Extract the [x, y] coordinate from the center of the cell holding the provided text.  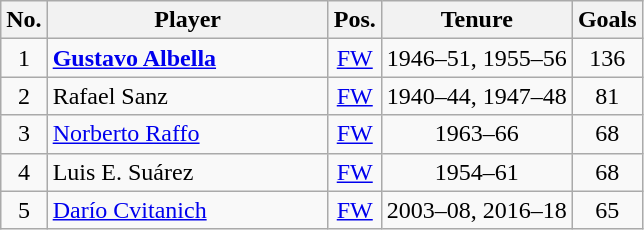
Tenure [476, 20]
Luis E. Suárez [188, 172]
Gustavo Albella [188, 58]
1954–61 [476, 172]
5 [24, 210]
136 [607, 58]
Rafael Sanz [188, 96]
65 [607, 210]
Player [188, 20]
1940–44, 1947–48 [476, 96]
Darío Cvitanich [188, 210]
No. [24, 20]
2003–08, 2016–18 [476, 210]
Norberto Raffo [188, 134]
Goals [607, 20]
4 [24, 172]
1963–66 [476, 134]
81 [607, 96]
2 [24, 96]
3 [24, 134]
1946–51, 1955–56 [476, 58]
Pos. [354, 20]
1 [24, 58]
